Pinpoint the cell where the given text exists, returning its (x, y) midpoint coordinate. 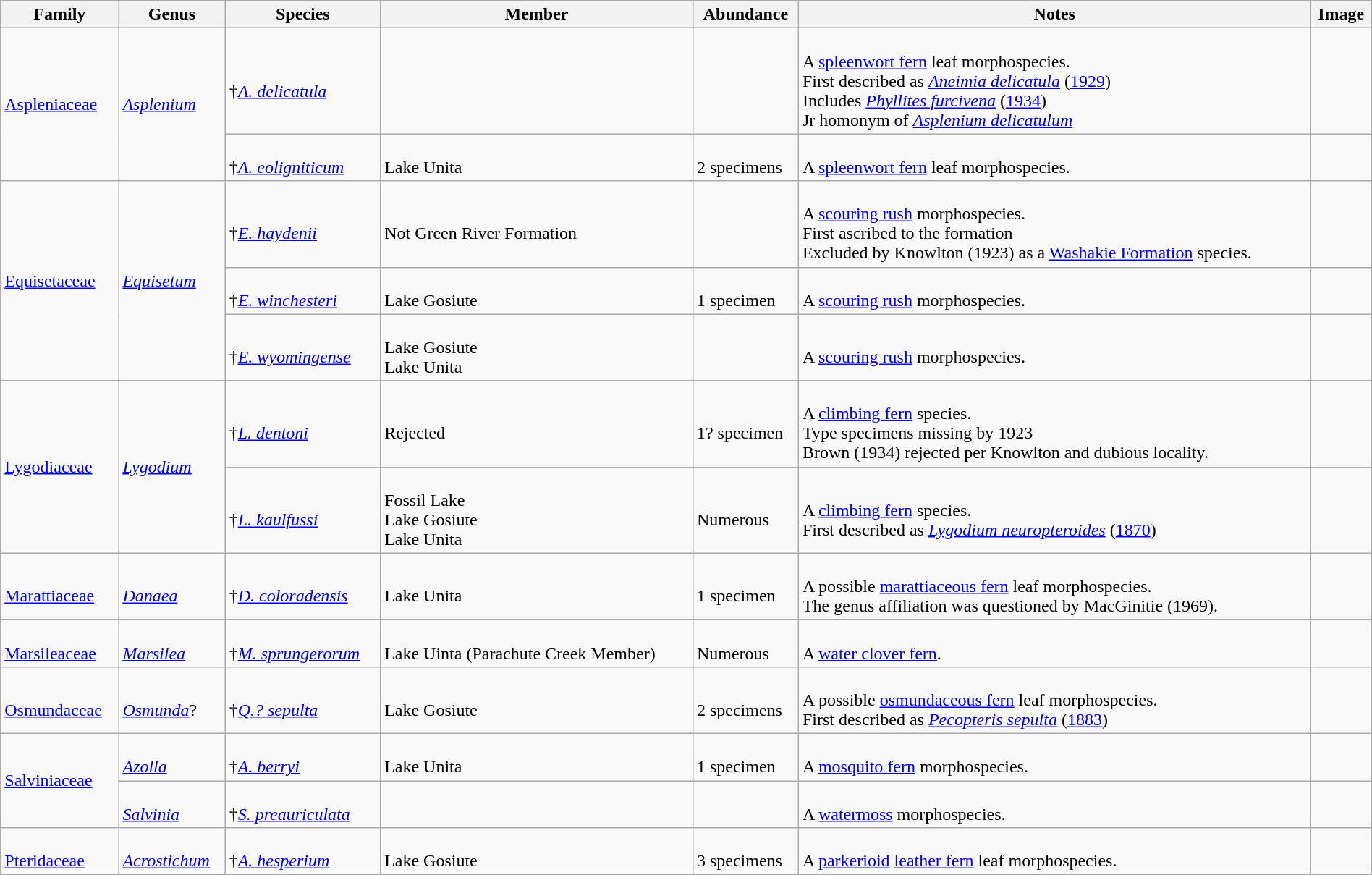
A spleenwort fern leaf morphospecies. (1054, 158)
Lake GosiuteLake Unita (537, 347)
A parkerioid leather fern leaf morphospecies. (1054, 851)
Not Green River Formation (537, 224)
Family (59, 14)
†E. wyomingense (302, 347)
Notes (1054, 14)
Marattiaceae (59, 586)
A mosquito fern morphospecies. (1054, 757)
Species (302, 14)
Image (1341, 14)
Fossil LakeLake GosiuteLake Unita (537, 510)
A possible marattiaceous fern leaf morphospecies.The genus affiliation was questioned by MacGinitie (1969). (1054, 586)
A water clover fern. (1054, 643)
Member (537, 14)
†A. hesperium (302, 851)
†S. preauriculata (302, 803)
Rejected (537, 424)
Lygodiaceae (59, 467)
Danaea (172, 586)
Salviniaceae (59, 780)
Marsileaceae (59, 643)
†A. berryi (302, 757)
1? specimen (745, 424)
†A. delicatula (302, 81)
Equisetum (172, 281)
A possible osmundaceous fern leaf morphospecies.First described as Pecopteris sepulta (1883) (1054, 700)
Salvinia (172, 803)
Asplenium (172, 104)
Acrostichum (172, 851)
†A. eoligniticum (302, 158)
†E. winchesteri (302, 291)
†L. kaulfussi (302, 510)
3 specimens (745, 851)
A climbing fern species.Type specimens missing by 1923Brown (1934) rejected per Knowlton and dubious locality. (1054, 424)
Abundance (745, 14)
A climbing fern species.First described as Lygodium neuropteroides (1870) (1054, 510)
Osmundaceae (59, 700)
Lygodium (172, 467)
Osmunda? (172, 700)
†E. haydenii (302, 224)
Equisetaceae (59, 281)
†M. sprungerorum (302, 643)
†D. coloradensis (302, 586)
Genus (172, 14)
Lake Uinta (Parachute Creek Member) (537, 643)
†Q.? sepulta (302, 700)
A scouring rush morphospecies.First ascribed to the formationExcluded by Knowlton (1923) as a Washakie Formation species. (1054, 224)
Marsilea (172, 643)
Azolla (172, 757)
†L. dentoni (302, 424)
Aspleniaceae (59, 104)
Pteridaceae (59, 851)
A watermoss morphospecies. (1054, 803)
